Output the (x, y) coordinate of the center of the cell containing the given text.  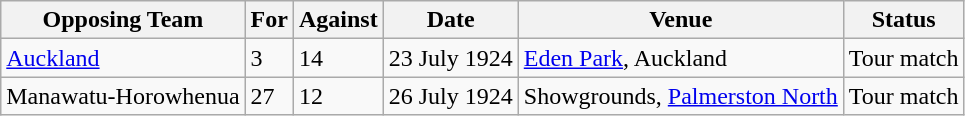
Against (338, 20)
23 July 1924 (450, 58)
For (269, 20)
Venue (680, 20)
27 (269, 96)
Status (904, 20)
14 (338, 58)
Opposing Team (123, 20)
Auckland (123, 58)
Eden Park, Auckland (680, 58)
Showgrounds, Palmerston North (680, 96)
Date (450, 20)
26 July 1924 (450, 96)
Manawatu-Horowhenua (123, 96)
3 (269, 58)
12 (338, 96)
